Pinpoint the cell where the given text exists, returning its (X, Y) midpoint coordinate. 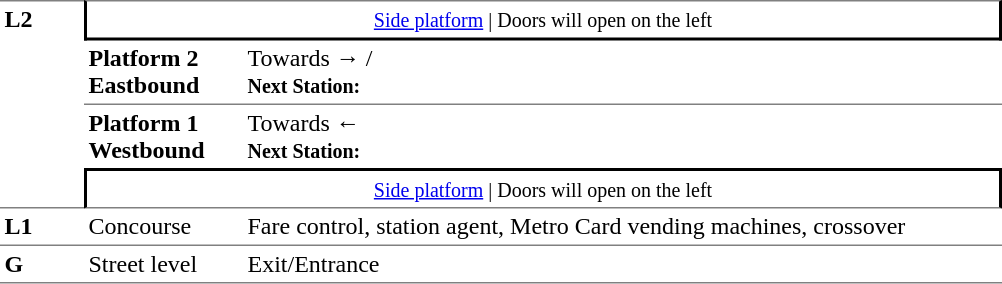
L2 (42, 104)
Towards ← Next Station: (622, 136)
Exit/Entrance (622, 264)
L1 (42, 226)
Street level (164, 264)
G (42, 264)
Platform 2Eastbound (164, 72)
Towards → / Next Station: (622, 72)
Platform 1Westbound (164, 136)
Fare control, station agent, Metro Card vending machines, crossover (622, 226)
Concourse (164, 226)
